Provide the (x, y) coordinate of the cell's center where the given text is located.  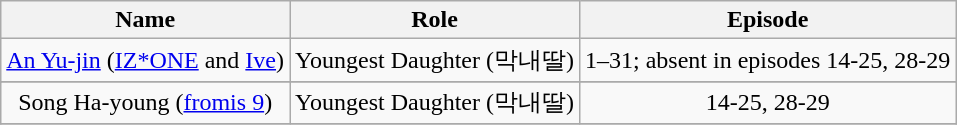
Name (146, 20)
14-25, 28-29 (767, 102)
Episode (767, 20)
1–31; absent in episodes 14-25, 28-29 (767, 60)
Song Ha-young (fromis 9) (146, 102)
Role (435, 20)
An Yu-jin (IZ*ONE and Ive) (146, 60)
